Return [x, y] of the center of cell containing provided text 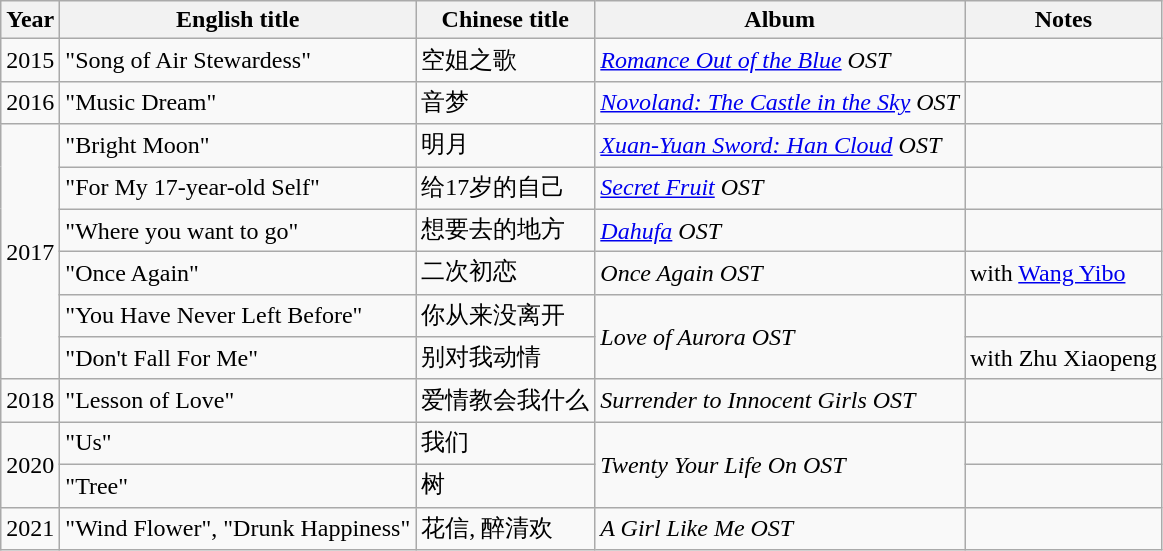
"Once Again" [238, 274]
Secret Fruit OST [780, 188]
2016 [30, 102]
2021 [30, 528]
English title [238, 20]
树 [506, 486]
"Bright Moon" [238, 146]
"Tree" [238, 486]
Year [30, 20]
"Music Dream" [238, 102]
2015 [30, 60]
"Lesson of Love" [238, 400]
"Don't Fall For Me" [238, 358]
"Us" [238, 444]
A Girl Like Me OST [780, 528]
Romance Out of the Blue OST [780, 60]
Love of Aurora OST [780, 336]
Album [780, 20]
花信, 醉清欢 [506, 528]
2018 [30, 400]
音梦 [506, 102]
Surrender to Innocent Girls OST [780, 400]
别对我动情 [506, 358]
Notes [1063, 20]
二次初恋 [506, 274]
2017 [30, 252]
想要去的地方 [506, 230]
with Wang Yibo [1063, 274]
"Wind Flower", "Drunk Happiness" [238, 528]
Novoland: The Castle in the Sky OST [780, 102]
明月 [506, 146]
"For My 17-year-old Self" [238, 188]
我们 [506, 444]
爱情教会我什么 [506, 400]
Dahufa OST [780, 230]
with Zhu Xiaopeng [1063, 358]
2020 [30, 464]
"Where you want to go" [238, 230]
Once Again OST [780, 274]
给17岁的自己 [506, 188]
"You Have Never Left Before" [238, 316]
Chinese title [506, 20]
你从来没离开 [506, 316]
空姐之歌 [506, 60]
Twenty Your Life On OST [780, 464]
Xuan-Yuan Sword: Han Cloud OST [780, 146]
"Song of Air Stewardess" [238, 60]
